For the text-containing cell, return its midpoint in (X, Y) coordinate format. 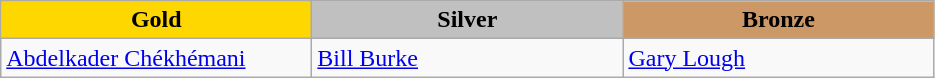
Bronze (778, 20)
Silver (468, 20)
Bill Burke (468, 58)
Gold (156, 20)
Abdelkader Chékhémani (156, 58)
Gary Lough (778, 58)
